Capture the cell that displays the provided text and extract its [X, Y] central coordinate. 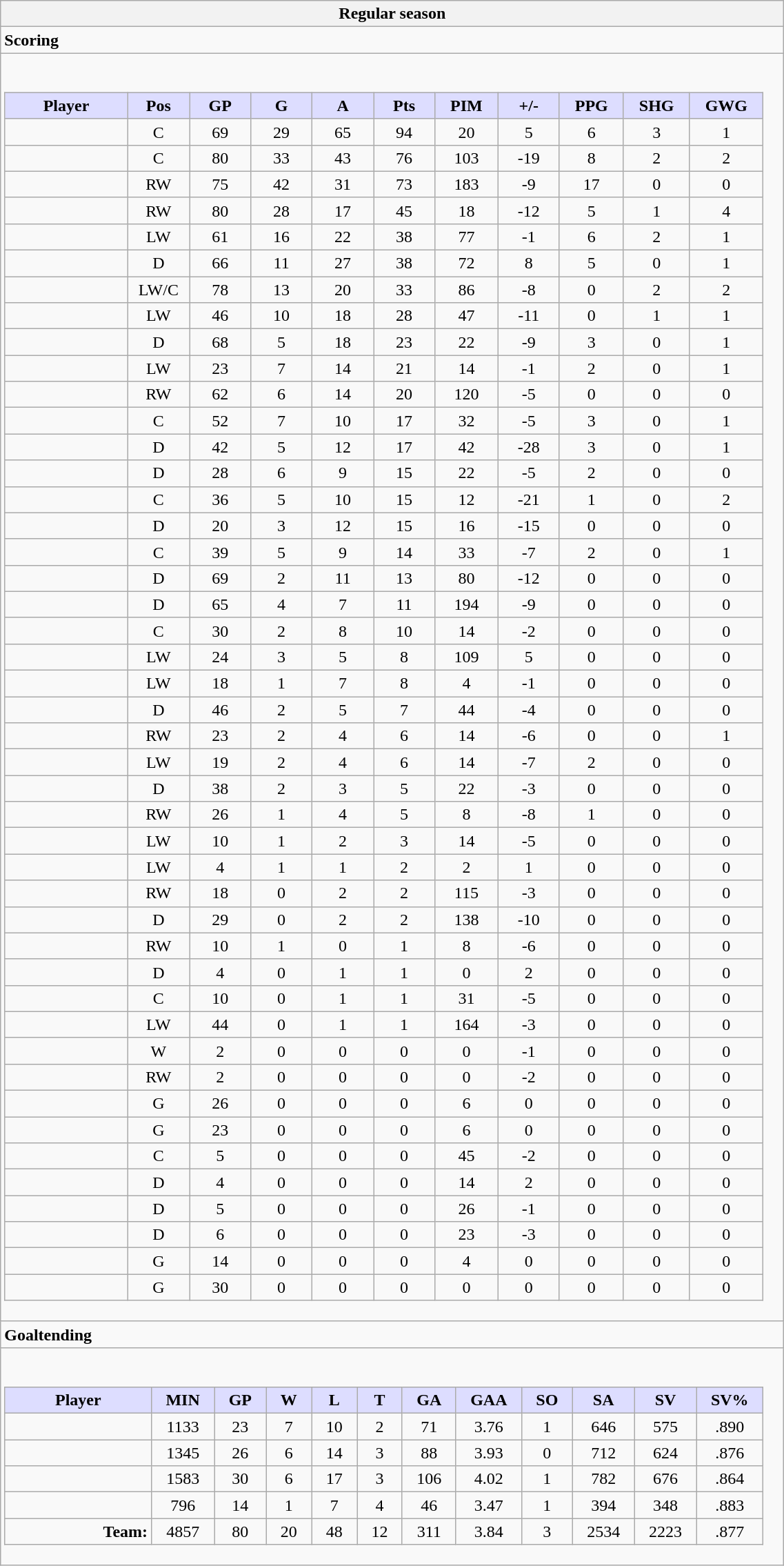
Team: [79, 1532]
.890 [730, 1427]
796 [183, 1505]
646 [603, 1427]
L [334, 1400]
GA [429, 1400]
-4 [528, 710]
LW/C [159, 290]
72 [467, 264]
Goaltending [392, 1334]
62 [221, 395]
A [343, 106]
Scoring [392, 40]
27 [343, 264]
575 [665, 1427]
103 [467, 158]
SHG [656, 106]
MIN [183, 1400]
3.84 [488, 1532]
Pos [159, 106]
PIM [467, 106]
183 [467, 184]
.877 [730, 1532]
3.47 [488, 1505]
32 [467, 421]
-15 [528, 526]
3.76 [488, 1427]
66 [221, 264]
+/- [528, 106]
GWG [726, 106]
76 [404, 158]
782 [603, 1479]
SO [547, 1400]
624 [665, 1453]
712 [603, 1453]
1133 [183, 1427]
676 [665, 1479]
.864 [730, 1479]
2223 [665, 1532]
21 [404, 368]
71 [429, 1427]
138 [467, 920]
1583 [183, 1479]
348 [665, 1505]
SA [603, 1400]
24 [221, 657]
77 [467, 237]
1345 [183, 1453]
-10 [528, 920]
86 [467, 290]
311 [429, 1532]
94 [404, 132]
164 [467, 1024]
-28 [528, 447]
2534 [603, 1532]
SV% [730, 1400]
43 [343, 158]
4.02 [488, 1479]
73 [404, 184]
PPG [592, 106]
115 [467, 893]
SV [665, 1400]
19 [221, 762]
109 [467, 657]
61 [221, 237]
GAA [488, 1400]
.876 [730, 1453]
Regular season [392, 14]
394 [603, 1505]
-19 [528, 158]
39 [221, 552]
78 [221, 290]
106 [429, 1479]
68 [221, 342]
.883 [730, 1505]
48 [334, 1532]
Pts [404, 106]
120 [467, 395]
36 [221, 499]
-21 [528, 499]
-11 [528, 316]
88 [429, 1453]
4857 [183, 1532]
52 [221, 421]
3.93 [488, 1453]
194 [467, 604]
47 [467, 316]
75 [221, 184]
T [380, 1400]
